Find where the given text appears and provide that cell's center as [x, y] coordinate. 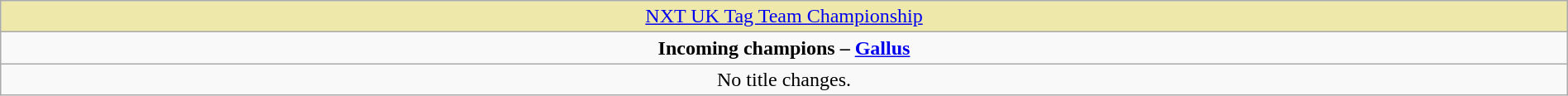
No title changes. [784, 79]
Incoming champions – Gallus [784, 48]
NXT UK Tag Team Championship [784, 17]
